Search for the cell housing the specified text and yield its [x, y] center coordinate. 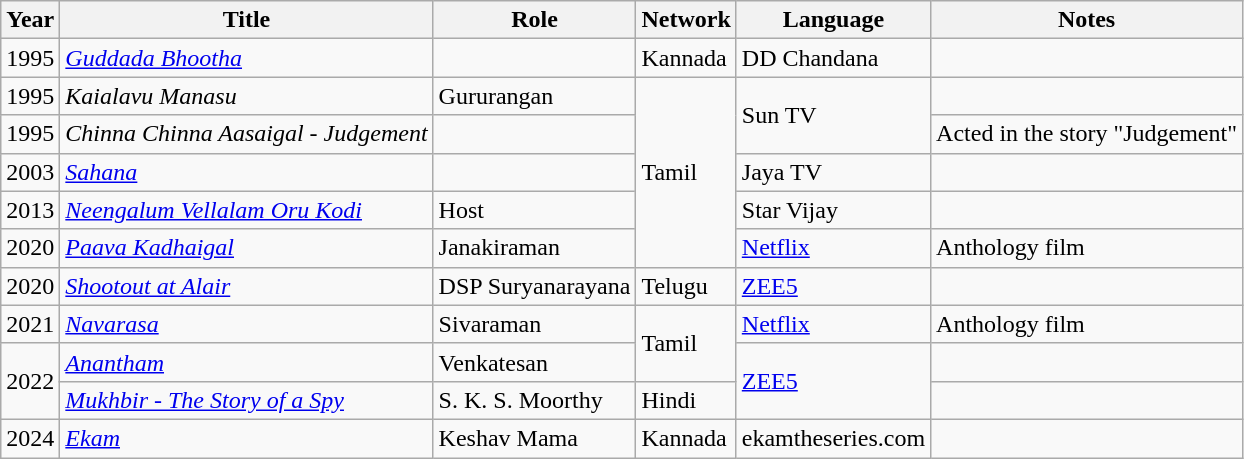
Telugu [686, 286]
Year [30, 20]
Janakiraman [534, 248]
Role [534, 20]
2022 [30, 381]
S. K. S. Moorthy [534, 400]
2003 [30, 172]
ekamtheseries.com [833, 438]
Venkatesan [534, 362]
Kaialavu Manasu [246, 96]
Sivaraman [534, 324]
Title [246, 20]
Jaya TV [833, 172]
DD Chandana [833, 58]
Sahana [246, 172]
Shootout at Alair [246, 286]
Navarasa [246, 324]
Chinna Chinna Aasaigal - Judgement [246, 134]
2021 [30, 324]
Language [833, 20]
Paava Kadhaigal [246, 248]
Host [534, 210]
2024 [30, 438]
Anantham [246, 362]
Sun TV [833, 115]
Hindi [686, 400]
Mukhbir - The Story of a Spy [246, 400]
Ekam [246, 438]
Acted in the story "Judgement" [1087, 134]
Guddada Bhootha [246, 58]
Neengalum Vellalam Oru Kodi [246, 210]
Network [686, 20]
DSP Suryanarayana [534, 286]
Star Vijay [833, 210]
Notes [1087, 20]
2013 [30, 210]
Keshav Mama [534, 438]
Gururangan [534, 96]
